For the text-containing cell, return its midpoint in (x, y) coordinate format. 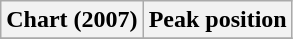
Peak position (218, 20)
Chart (2007) (72, 20)
